Pinpoint the cell where the given text exists, returning its [X, Y] midpoint coordinate. 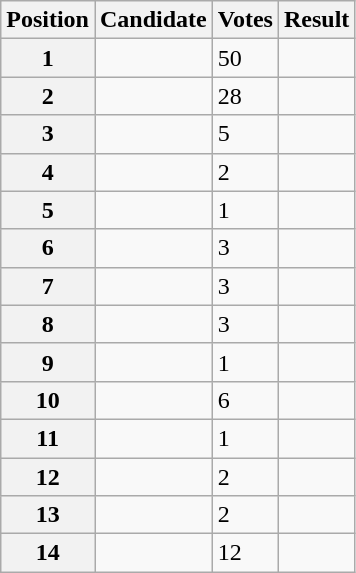
8 [48, 324]
9 [48, 362]
10 [48, 400]
Position [48, 20]
50 [245, 58]
14 [48, 553]
Votes [245, 20]
28 [245, 96]
13 [48, 515]
7 [48, 286]
Candidate [153, 20]
4 [48, 172]
11 [48, 438]
Result [316, 20]
